For the text-containing cell, return its midpoint in [X, Y] coordinate format. 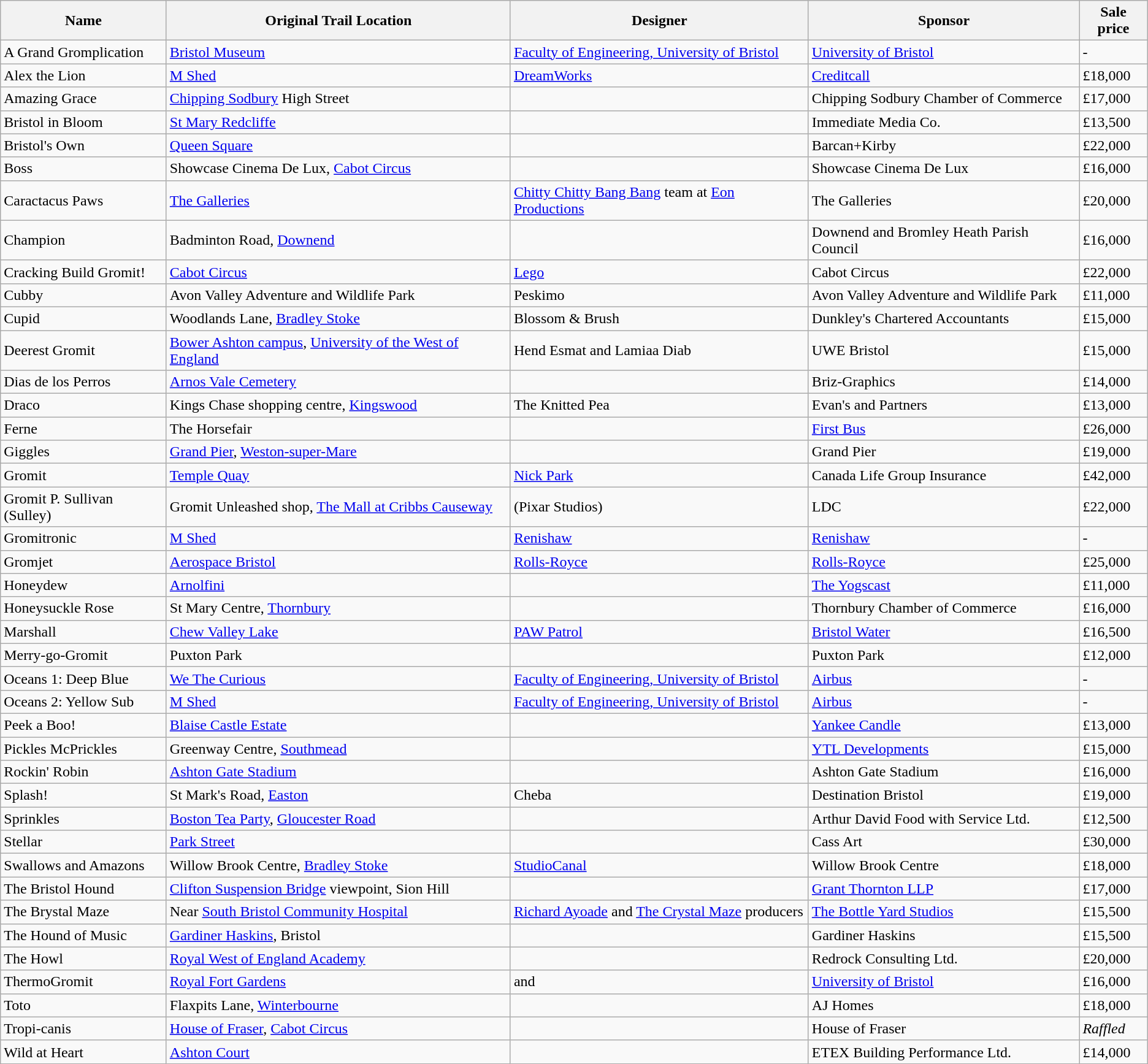
Splash! [83, 795]
Clifton Suspension Bridge viewpoint, Sion Hill [339, 889]
Gromit [83, 475]
Willow Brook Centre, Bradley Stoke [339, 865]
A Grand Gromplication [83, 52]
Cracking Build Gromit! [83, 272]
Alex the Lion [83, 75]
We The Curious [339, 678]
Toto [83, 1005]
The Bottle Yard Studios [944, 912]
LDC [944, 507]
YTL Developments [944, 749]
Dias de los Perros [83, 382]
PAW Patrol [659, 632]
Cheba [659, 795]
Cupid [83, 318]
Arthur David Food with Service Ltd. [944, 819]
The Knitted Pea [659, 405]
Sponsor [944, 21]
Bristol's Own [83, 145]
Bristol Water [944, 632]
Nick Park [659, 475]
Chew Valley Lake [339, 632]
Gromitronic [83, 538]
Gromjet [83, 562]
Woodlands Lane, Bradley Stoke [339, 318]
£12,500 [1114, 819]
UWE Bristol [944, 350]
Showcase Cinema De Lux [944, 169]
The Horsefair [339, 429]
Blossom & Brush [659, 318]
ETEX Building Performance Ltd. [944, 1052]
Showcase Cinema De Lux, Cabot Circus [339, 169]
Honeysuckle Rose [83, 608]
Chipping Sodbury Chamber of Commerce [944, 99]
(Pixar Studios) [659, 507]
The Howl [83, 959]
Designer [659, 21]
Gardiner Haskins [944, 935]
Arnos Vale Cemetery [339, 382]
St Mary Redcliffe [339, 122]
£16,500 [1114, 632]
Stellar [83, 842]
Oceans 1: Deep Blue [83, 678]
The Yogscast [944, 585]
£30,000 [1114, 842]
Boss [83, 169]
Canada Life Group Insurance [944, 475]
Bristol in Bloom [83, 122]
Boston Tea Party, Gloucester Road [339, 819]
Ferne [83, 429]
Barcan+Kirby [944, 145]
Draco [83, 405]
£12,000 [1114, 655]
£25,000 [1114, 562]
Flaxpits Lane, Winterbourne [339, 1005]
Hend Esmat and Lamiaa Diab [659, 350]
Chitty Chitty Bang Bang team at Eon Productions [659, 200]
Peek a Boo! [83, 725]
Grand Pier [944, 452]
Downend and Bromley Heath Parish Council [944, 240]
Royal Fort Gardens [339, 982]
Arnolfini [339, 585]
Cubby [83, 295]
First Bus [944, 429]
Willow Brook Centre [944, 865]
DreamWorks [659, 75]
House of Fraser [944, 1028]
Rockin' Robin [83, 772]
Royal West of England Academy [339, 959]
Lego [659, 272]
and [659, 982]
Yankee Candle [944, 725]
Gromit Unleashed shop, The Mall at Cribbs Causeway [339, 507]
Champion [83, 240]
StudioCanal [659, 865]
Creditcall [944, 75]
Raffled [1114, 1028]
Grand Pier, Weston-super-Mare [339, 452]
Original Trail Location [339, 21]
Redrock Consulting Ltd. [944, 959]
Near South Bristol Community Hospital [339, 912]
House of Fraser, Cabot Circus [339, 1028]
Bristol Museum [339, 52]
The Hound of Music [83, 935]
The Brystal Maze [83, 912]
Destination Bristol [944, 795]
Cass Art [944, 842]
Temple Quay [339, 475]
Gromit P. Sullivan (Sulley) [83, 507]
Grant Thornton LLP [944, 889]
Immediate Media Co. [944, 122]
Wild at Heart [83, 1052]
Swallows and Amazons [83, 865]
Deerest Gromit [83, 350]
Badminton Road, Downend [339, 240]
Greenway Centre, Southmead [339, 749]
Chipping Sodbury High Street [339, 99]
Kings Chase shopping centre, Kingswood [339, 405]
Aerospace Bristol [339, 562]
£42,000 [1114, 475]
Sprinkles [83, 819]
St Mark's Road, Easton [339, 795]
Queen Square [339, 145]
Evan's and Partners [944, 405]
Name [83, 21]
ThermoGromit [83, 982]
Thornbury Chamber of Commerce [944, 608]
Pickles McPrickles [83, 749]
AJ Homes [944, 1005]
Tropi-canis [83, 1028]
Park Street [339, 842]
Sale price [1114, 21]
Ashton Court [339, 1052]
St Mary Centre, Thornbury [339, 608]
Merry-go-Gromit [83, 655]
Marshall [83, 632]
Bower Ashton campus, University of the West of England [339, 350]
Richard Ayoade and The Crystal Maze producers [659, 912]
Amazing Grace [83, 99]
£26,000 [1114, 429]
Gardiner Haskins, Bristol [339, 935]
Peskimo [659, 295]
Dunkley's Chartered Accountants [944, 318]
Oceans 2: Yellow Sub [83, 702]
Honeydew [83, 585]
Blaise Castle Estate [339, 725]
£13,500 [1114, 122]
The Bristol Hound [83, 889]
Giggles [83, 452]
Briz-Graphics [944, 382]
Caractacus Paws [83, 200]
